Find where the given text appears and provide that cell's center as (X, Y) coordinate. 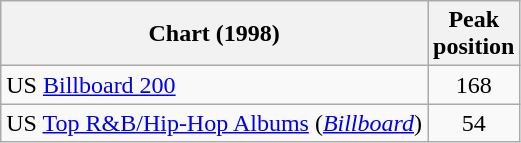
US Billboard 200 (214, 85)
54 (474, 123)
US Top R&B/Hip-Hop Albums (Billboard) (214, 123)
Peakposition (474, 34)
Chart (1998) (214, 34)
168 (474, 85)
